Provide the [X, Y] coordinate of the cell's center where the given text is located.  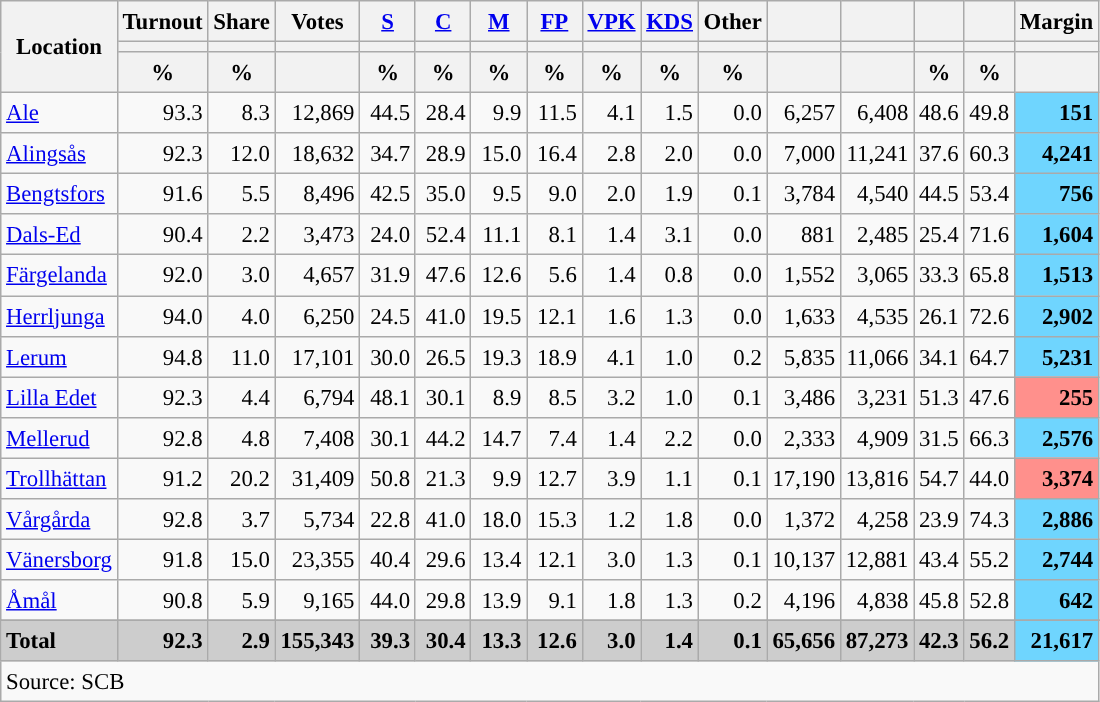
1,552 [804, 276]
4,540 [876, 194]
3,065 [876, 276]
13,816 [876, 478]
2,886 [1057, 520]
72.6 [989, 316]
Mellerud [59, 438]
FP [555, 22]
3,486 [804, 398]
1.1 [670, 478]
25.4 [939, 234]
13.4 [499, 560]
91.2 [162, 478]
2,576 [1057, 438]
30.4 [443, 640]
37.6 [939, 154]
11,241 [876, 154]
9.5 [499, 194]
51.3 [939, 398]
39.3 [388, 640]
Vänersborg [59, 560]
9,165 [318, 600]
42.3 [939, 640]
3.1 [670, 234]
21.3 [443, 478]
4,535 [876, 316]
23.9 [939, 520]
9.1 [555, 600]
44.2 [443, 438]
65,656 [804, 640]
54.7 [939, 478]
31,409 [318, 478]
1,633 [804, 316]
6,408 [876, 114]
4,258 [876, 520]
8,496 [318, 194]
9.0 [555, 194]
Dals-Ed [59, 234]
5,231 [1057, 356]
65.8 [989, 276]
3.9 [612, 478]
Share [242, 22]
VPK [612, 22]
1,513 [1057, 276]
93.3 [162, 114]
12.7 [555, 478]
6,257 [804, 114]
42.5 [388, 194]
66.3 [989, 438]
Lerum [59, 356]
28.9 [443, 154]
1.2 [612, 520]
64.7 [989, 356]
18.9 [555, 356]
24.0 [388, 234]
Vårgårda [59, 520]
31.5 [939, 438]
881 [804, 234]
18,632 [318, 154]
Margin [1057, 22]
11.5 [555, 114]
7.4 [555, 438]
3,374 [1057, 478]
5,835 [804, 356]
Färgelanda [59, 276]
87,273 [876, 640]
23,355 [318, 560]
1.6 [612, 316]
13.3 [499, 640]
5.9 [242, 600]
19.5 [499, 316]
2,902 [1057, 316]
15.3 [555, 520]
52.4 [443, 234]
S [388, 22]
90.8 [162, 600]
49.8 [989, 114]
8.1 [555, 234]
11,066 [876, 356]
4,241 [1057, 154]
Votes [318, 22]
31.9 [388, 276]
34.1 [939, 356]
3,473 [318, 234]
Total [59, 640]
33.3 [939, 276]
26.5 [443, 356]
24.5 [388, 316]
255 [1057, 398]
90.4 [162, 234]
22.8 [388, 520]
18.0 [499, 520]
17,101 [318, 356]
3,231 [876, 398]
4,909 [876, 438]
7,408 [318, 438]
7,000 [804, 154]
M [499, 22]
20.2 [242, 478]
21,617 [1057, 640]
74.3 [989, 520]
12,881 [876, 560]
13.9 [499, 600]
2.9 [242, 640]
92.0 [162, 276]
4.0 [242, 316]
6,794 [318, 398]
14.7 [499, 438]
94.8 [162, 356]
3.7 [242, 520]
4,657 [318, 276]
2.8 [612, 154]
5,734 [318, 520]
1.9 [670, 194]
50.8 [388, 478]
12,869 [318, 114]
4,838 [876, 600]
35.0 [443, 194]
26.1 [939, 316]
19.3 [499, 356]
40.4 [388, 560]
1,372 [804, 520]
Herrljunga [59, 316]
17,190 [804, 478]
155,343 [318, 640]
6,250 [318, 316]
1,604 [1057, 234]
Åmål [59, 600]
43.4 [939, 560]
KDS [670, 22]
1.5 [670, 114]
Alingsås [59, 154]
52.8 [989, 600]
8.3 [242, 114]
Trollhättan [59, 478]
4.4 [242, 398]
34.7 [388, 154]
29.6 [443, 560]
5.5 [242, 194]
12.0 [242, 154]
16.4 [555, 154]
0.8 [670, 276]
Source: SCB [550, 682]
28.4 [443, 114]
60.3 [989, 154]
91.6 [162, 194]
10,137 [804, 560]
Ale [59, 114]
11.1 [499, 234]
55.2 [989, 560]
94.0 [162, 316]
29.8 [443, 600]
5.6 [555, 276]
30.0 [388, 356]
756 [1057, 194]
4.8 [242, 438]
71.6 [989, 234]
3.2 [612, 398]
Bengtsfors [59, 194]
91.8 [162, 560]
8.9 [499, 398]
642 [1057, 600]
3,784 [804, 194]
53.4 [989, 194]
48.1 [388, 398]
2,333 [804, 438]
Lilla Edet [59, 398]
Other [732, 22]
56.2 [989, 640]
151 [1057, 114]
Turnout [162, 22]
C [443, 22]
48.6 [939, 114]
11.0 [242, 356]
45.8 [939, 600]
8.5 [555, 398]
4,196 [804, 600]
2,485 [876, 234]
2,744 [1057, 560]
Location [59, 47]
